Determine the (x, y) coordinate at the center of the cell enclosing the given text.  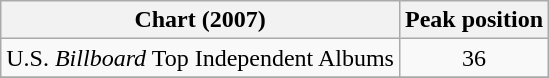
U.S. Billboard Top Independent Albums (200, 58)
Peak position (474, 20)
36 (474, 58)
Chart (2007) (200, 20)
